Return the (X, Y) coordinate for the center point of the cell that contains the specified text.  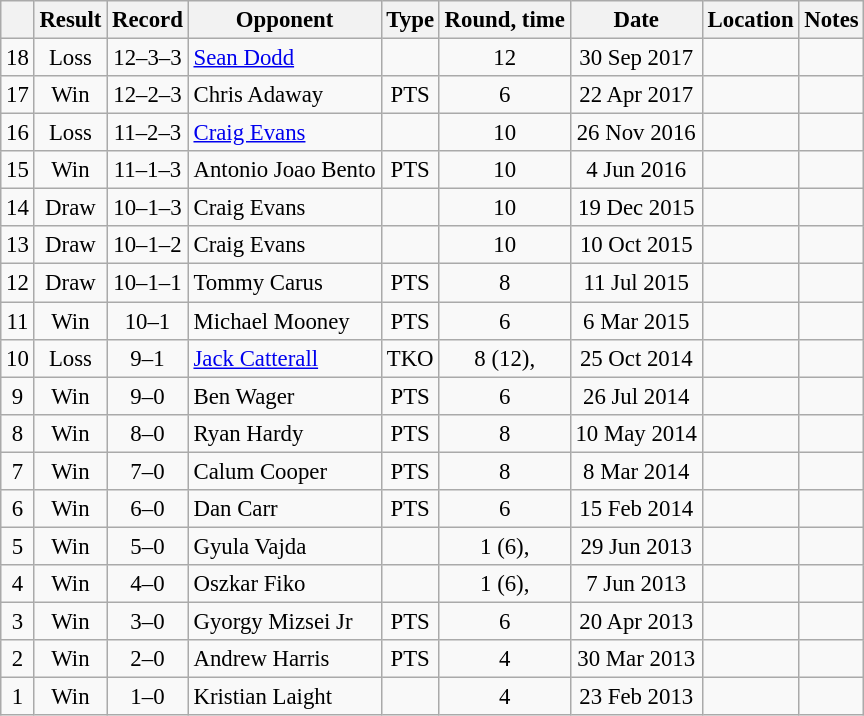
Type (410, 20)
Ben Wager (284, 396)
3–0 (148, 621)
Record (148, 20)
Date (636, 20)
1–0 (148, 697)
26 Nov 2016 (636, 133)
11 Jul 2015 (636, 283)
30 Mar 2013 (636, 659)
Chris Adaway (284, 95)
7 Jun 2013 (636, 584)
10–1–2 (148, 245)
Notes (832, 20)
14 (18, 208)
22 Apr 2017 (636, 95)
11–2–3 (148, 133)
Opponent (284, 20)
Gyorgy Mizsei Jr (284, 621)
15 Feb 2014 (636, 509)
16 (18, 133)
2–0 (148, 659)
Tommy Carus (284, 283)
10–1–1 (148, 283)
7 (18, 471)
17 (18, 95)
15 (18, 170)
9 (18, 396)
Ryan Hardy (284, 433)
8 Mar 2014 (636, 471)
Calum Cooper (284, 471)
3 (18, 621)
8–0 (148, 433)
18 (18, 58)
Andrew Harris (284, 659)
4–0 (148, 584)
7–0 (148, 471)
30 Sep 2017 (636, 58)
11 (18, 321)
20 Apr 2013 (636, 621)
13 (18, 245)
10–1–3 (148, 208)
5 (18, 546)
Michael Mooney (284, 321)
26 Jul 2014 (636, 396)
10 Oct 2015 (636, 245)
Antonio Joao Bento (284, 170)
1 (18, 697)
Kristian Laight (284, 697)
8 (12), (504, 358)
11–1–3 (148, 170)
10 May 2014 (636, 433)
Round, time (504, 20)
Location (750, 20)
4 Jun 2016 (636, 170)
Gyula Vajda (284, 546)
Jack Catterall (284, 358)
2 (18, 659)
6–0 (148, 509)
23 Feb 2013 (636, 697)
TKO (410, 358)
25 Oct 2014 (636, 358)
29 Jun 2013 (636, 546)
19 Dec 2015 (636, 208)
9–1 (148, 358)
6 Mar 2015 (636, 321)
Oszkar Fiko (284, 584)
5–0 (148, 546)
12–2–3 (148, 95)
Result (70, 20)
Sean Dodd (284, 58)
9–0 (148, 396)
12–3–3 (148, 58)
10–1 (148, 321)
Dan Carr (284, 509)
